Output the [x, y] coordinate of the center of the cell containing the given text.  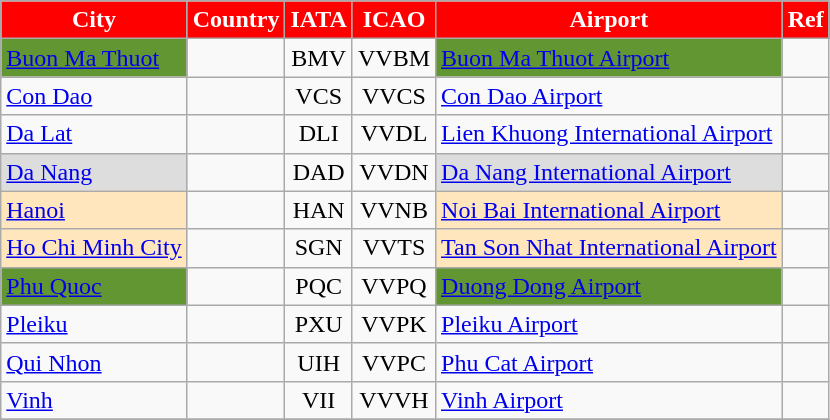
VVCS [394, 96]
ICAO [394, 20]
Vinh Airport [610, 400]
DLI [319, 134]
IATA [319, 20]
Pleiku Airport [610, 324]
Da Nang International Airport [610, 172]
Phu Quoc [94, 286]
VVDN [394, 172]
BMV [319, 58]
Noi Bai International Airport [610, 210]
VVBM [394, 58]
Da Nang [94, 172]
HAN [319, 210]
PQC [319, 286]
VVTS [394, 248]
City [94, 20]
DAD [319, 172]
VVPQ [394, 286]
Airport [610, 20]
SGN [319, 248]
Buon Ma Thuot Airport [610, 58]
Tan Son Nhat International Airport [610, 248]
Pleiku [94, 324]
Vinh [94, 400]
VVPK [394, 324]
PXU [319, 324]
VVVH [394, 400]
Ref [806, 20]
UIH [319, 362]
VII [319, 400]
Duong Dong Airport [610, 286]
VVNB [394, 210]
VCS [319, 96]
Da Lat [94, 134]
Lien Khuong International Airport [610, 134]
Qui Nhon [94, 362]
VVPC [394, 362]
Con Dao [94, 96]
Phu Cat Airport [610, 362]
Con Dao Airport [610, 96]
Country [236, 20]
VVDL [394, 134]
Ho Chi Minh City [94, 248]
Buon Ma Thuot [94, 58]
Hanoi [94, 210]
